Identify which cell holds the provided text, then report its (X, Y) central coordinate. 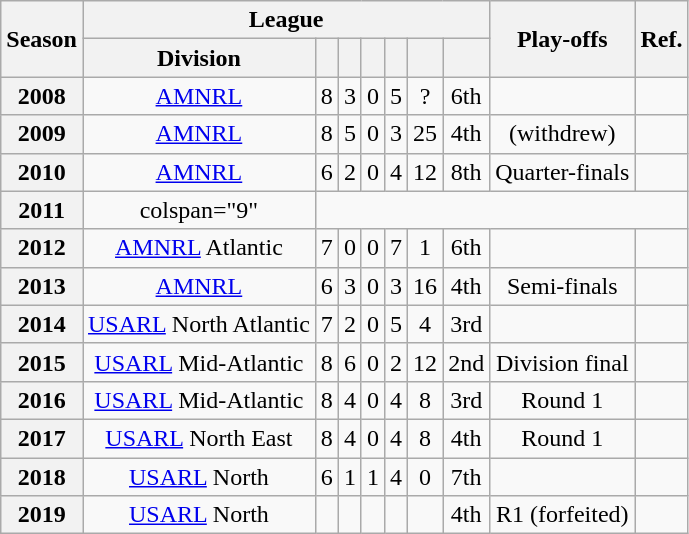
2nd (466, 362)
Quarter-finals (562, 172)
USARL North Atlantic (198, 324)
(withdrew) (562, 134)
Season (42, 39)
2019 (42, 515)
8th (466, 172)
R1 (forfeited) (562, 515)
? (426, 96)
Semi-finals (562, 286)
2013 (42, 286)
2011 (42, 210)
Ref. (662, 39)
2010 (42, 172)
2008 (42, 96)
2012 (42, 248)
2015 (42, 362)
AMNRL Atlantic (198, 248)
2009 (42, 134)
Play-offs (562, 39)
2016 (42, 400)
2018 (42, 477)
League (286, 20)
colspan="9" (198, 210)
25 (426, 134)
2014 (42, 324)
Division (198, 58)
USARL North East (198, 438)
16 (426, 286)
7th (466, 477)
2017 (42, 438)
Division final (562, 362)
